Return the (X, Y) coordinate for the center point of the cell that contains the specified text.  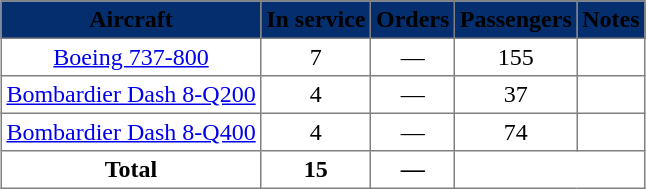
Bombardier Dash 8-Q400 (131, 132)
Orders (413, 20)
Bombardier Dash 8-Q200 (131, 95)
Notes (611, 20)
74 (516, 132)
155 (516, 57)
In service (316, 20)
15 (316, 170)
Aircraft (131, 20)
7 (316, 57)
Passengers (516, 20)
Boeing 737-800 (131, 57)
Total (131, 170)
37 (516, 95)
